Return (X, Y) of the center of cell containing provided text 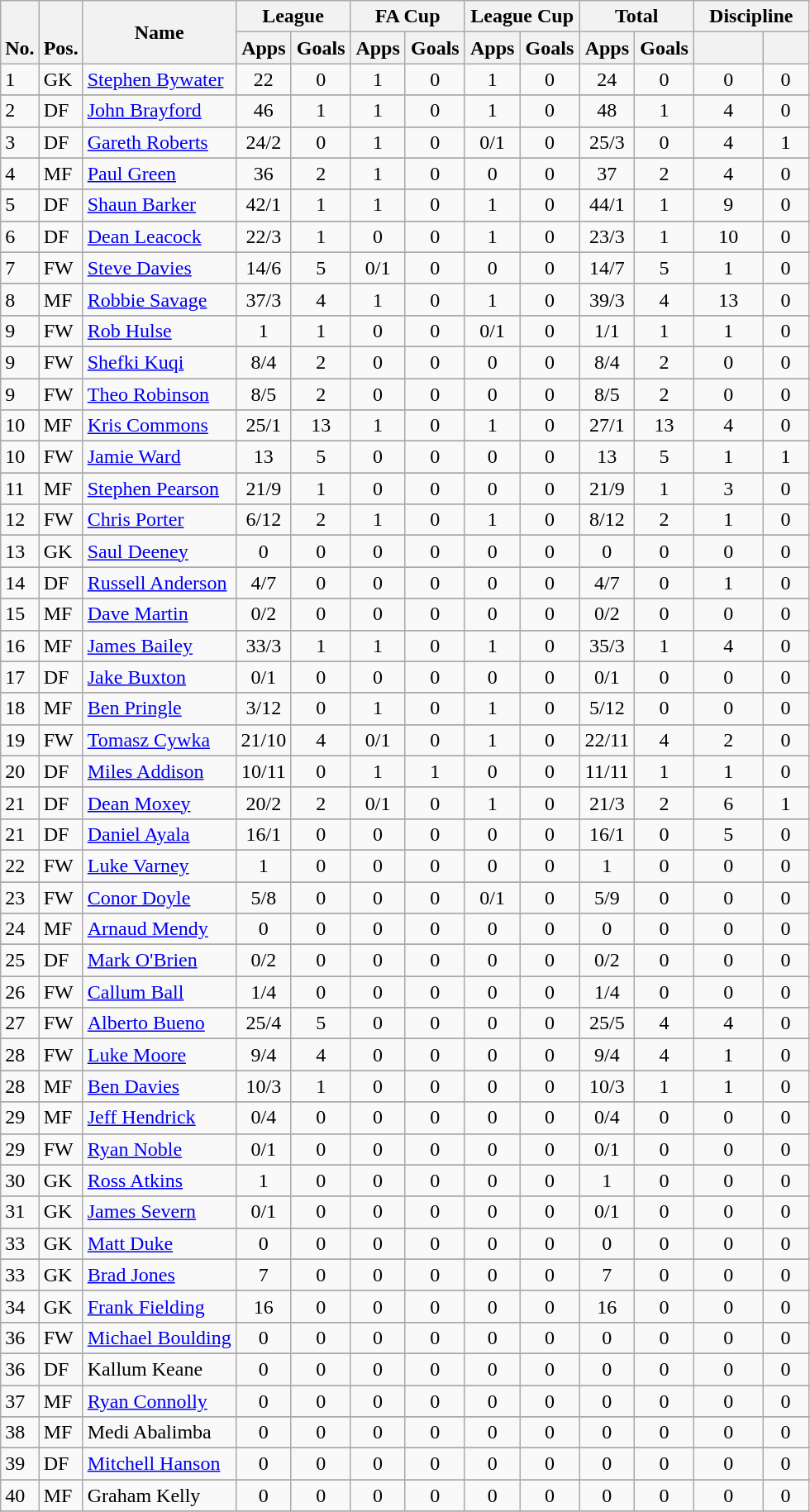
23 (20, 897)
Jeff Hendrick (159, 1118)
14 (20, 583)
Theo Robinson (159, 394)
Arnaud Mendy (159, 929)
Mitchell Hanson (159, 1464)
Chris Porter (159, 520)
42/1 (263, 205)
8/12 (607, 520)
48 (607, 111)
8 (20, 299)
FA Cup (408, 17)
Shaun Barker (159, 205)
22/11 (607, 740)
5/8 (263, 897)
25/5 (607, 1023)
Rob Hulse (159, 331)
25/4 (263, 1023)
Dave Martin (159, 614)
25/3 (607, 142)
31 (20, 1212)
44/1 (607, 205)
38 (20, 1433)
Tomasz Cywka (159, 740)
James Severn (159, 1212)
26 (20, 992)
Pos. (61, 32)
3/12 (263, 708)
John Brayford (159, 111)
Discipline (752, 17)
40 (20, 1495)
Callum Ball (159, 992)
Luke Varney (159, 866)
Kallum Keane (159, 1369)
22/3 (263, 236)
24/2 (263, 142)
12 (20, 520)
33/3 (263, 646)
21/10 (263, 740)
25/1 (263, 426)
Saul Deeney (159, 551)
Ben Pringle (159, 708)
Paul Green (159, 174)
Brad Jones (159, 1275)
Dean Leacock (159, 236)
21/3 (607, 803)
League Cup (522, 17)
15 (20, 614)
34 (20, 1306)
James Bailey (159, 646)
Jamie Ward (159, 457)
14/6 (263, 268)
Mark O'Brien (159, 961)
39/3 (607, 299)
Dean Moxey (159, 803)
1/1 (607, 331)
11/11 (607, 771)
Steve Davies (159, 268)
27 (20, 1023)
5/12 (607, 708)
Ben Davies (159, 1086)
Alberto Bueno (159, 1023)
23/3 (607, 236)
Ryan Connolly (159, 1401)
Graham Kelly (159, 1495)
20 (20, 771)
Matt Duke (159, 1243)
Michael Boulding (159, 1338)
19 (20, 740)
Luke Moore (159, 1055)
Total (636, 17)
39 (20, 1464)
37/3 (263, 299)
Gareth Roberts (159, 142)
Stephen Bywater (159, 79)
Jake Buxton (159, 677)
Russell Anderson (159, 583)
27/1 (607, 426)
18 (20, 708)
46 (263, 111)
Daniel Ayala (159, 834)
11 (20, 489)
10/11 (263, 771)
17 (20, 677)
25 (20, 961)
35/3 (607, 646)
Shefki Kuqi (159, 362)
Robbie Savage (159, 299)
20/2 (263, 803)
Ross Atkins (159, 1181)
Frank Fielding (159, 1306)
Ryan Noble (159, 1149)
5/9 (607, 897)
Miles Addison (159, 771)
Stephen Pearson (159, 489)
Conor Doyle (159, 897)
30 (20, 1181)
No. (20, 32)
Name (159, 32)
14/7 (607, 268)
Medi Abalimba (159, 1433)
6/12 (263, 520)
Kris Commons (159, 426)
League (293, 17)
